Identify which cell holds the provided text, then report its (x, y) central coordinate. 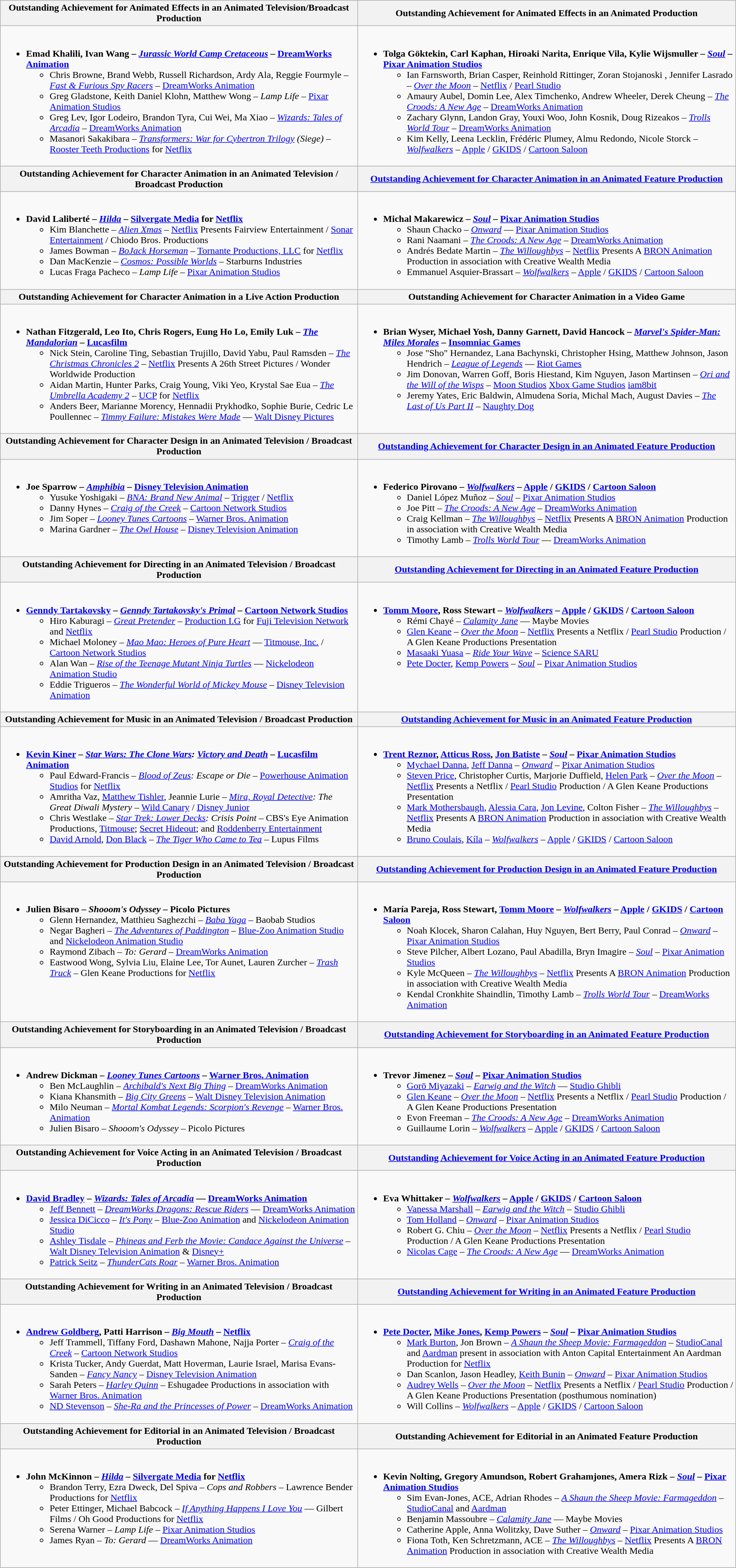
Outstanding Achievement for Animated Effects in an Animated Production (546, 13)
Outstanding Achievement for Character Animation in an Animated Television / Broadcast Production (179, 179)
Outstanding Achievement for Storyboarding in an Animated Feature Production (546, 1035)
Outstanding Achievement for Character Animation in an Animated Feature Production (546, 179)
Outstanding Achievement for Editorial in an Animated Television / Broadcast Production (179, 1436)
Outstanding Achievement for Directing in an Animated Television / Broadcast Production (179, 570)
Outstanding Achievement for Production Design in an Animated Feature Production (546, 869)
Outstanding Achievement for Production Design in an Animated Television / Broadcast Production (179, 869)
Outstanding Achievement for Directing in an Animated Feature Production (546, 570)
Outstanding Achievement for Writing in an Animated Television / Broadcast Production (179, 1292)
Outstanding Achievement for Music in an Animated Television / Broadcast Production (179, 719)
Outstanding Achievement for Animated Effects in an Animated Television/Broadcast Production (179, 13)
Outstanding Achievement for Voice Acting in an Animated Television / Broadcast Production (179, 1158)
Outstanding Achievement for Editorial in an Animated Feature Production (546, 1436)
Outstanding Achievement for Character Design in an Animated Feature Production (546, 446)
Outstanding Achievement for Character Animation in a Video Game (546, 297)
Outstanding Achievement for Writing in an Animated Feature Production (546, 1292)
Outstanding Achievement for Voice Acting in an Animated Feature Production (546, 1158)
Outstanding Achievement for Music in an Animated Feature Production (546, 719)
Outstanding Achievement for Storyboarding in an Animated Television / Broadcast Production (179, 1035)
Outstanding Achievement for Character Design in an Animated Television / Broadcast Production (179, 446)
Outstanding Achievement for Character Animation in a Live Action Production (179, 297)
